Pinpoint the cell where the given text exists, returning its [X, Y] midpoint coordinate. 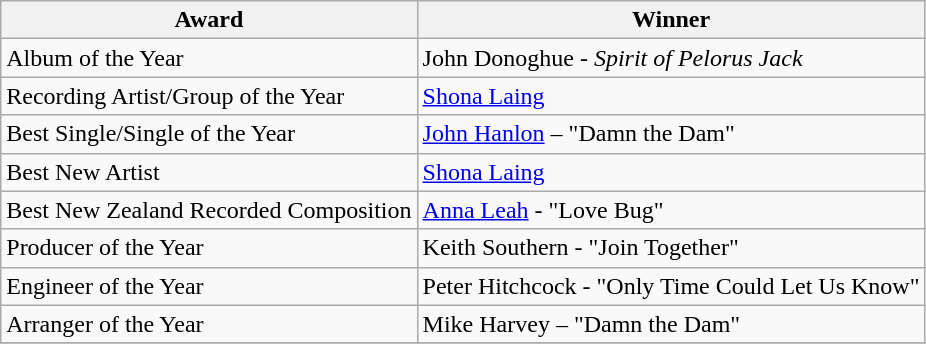
Award [209, 20]
Arranger of the Year [209, 324]
Recording Artist/Group of the Year [209, 96]
Anna Leah - "Love Bug" [671, 210]
Best Single/Single of the Year [209, 134]
Producer of the Year [209, 248]
John Donoghue - Spirit of Pelorus Jack [671, 58]
Best New Artist [209, 172]
Winner [671, 20]
Mike Harvey – "Damn the Dam" [671, 324]
Peter Hitchcock - "Only Time Could Let Us Know" [671, 286]
Engineer of the Year [209, 286]
Album of the Year [209, 58]
Keith Southern - "Join Together" [671, 248]
John Hanlon – "Damn the Dam" [671, 134]
Best New Zealand Recorded Composition [209, 210]
